For the text-containing cell, return its midpoint in (X, Y) coordinate format. 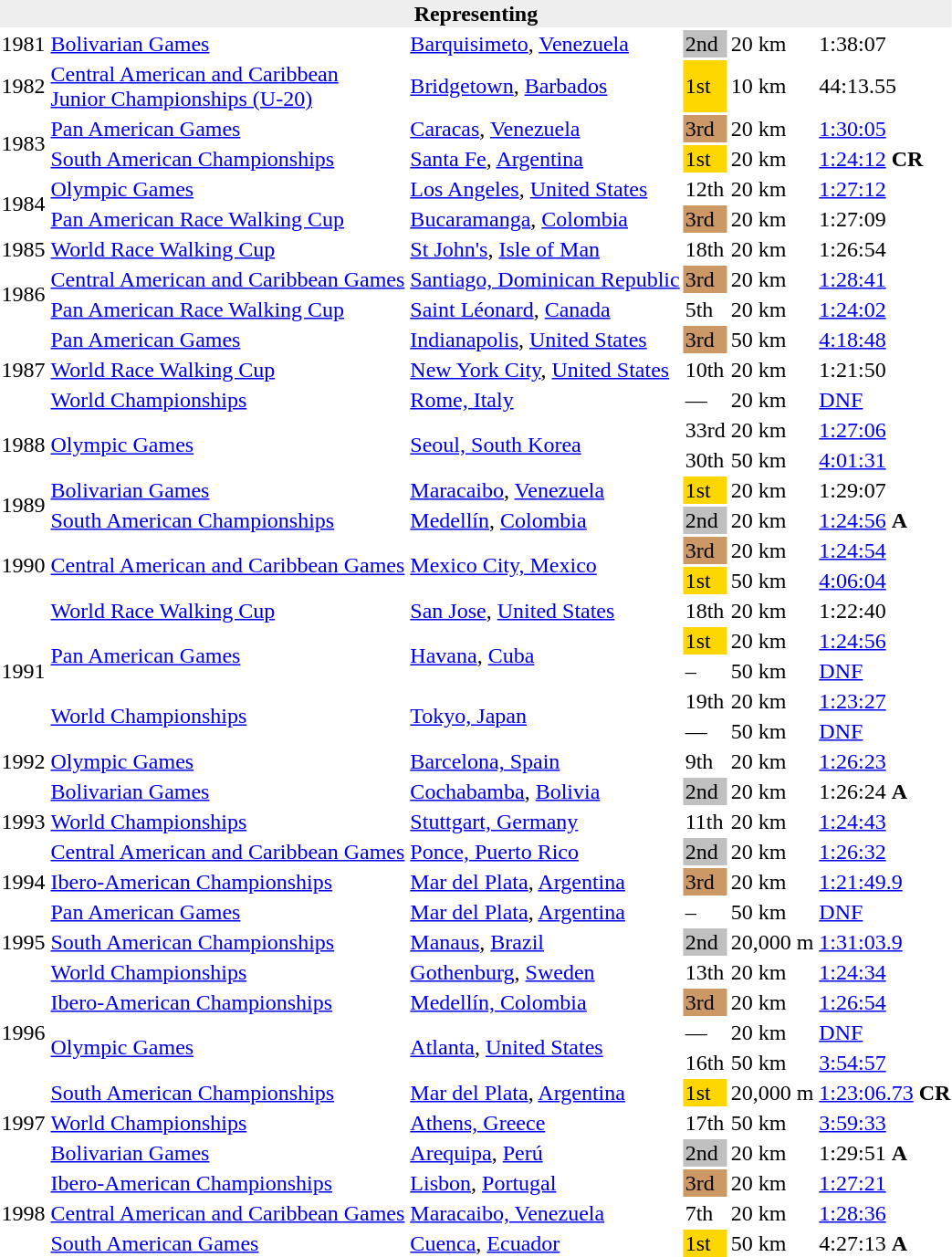
1982 (24, 86)
4:01:31 (885, 460)
1989 (24, 506)
1992 (24, 761)
1:24:02 (885, 309)
1983 (24, 144)
4:06:04 (885, 581)
1:30:05 (885, 129)
30th (705, 460)
17th (705, 1123)
1:24:56 A (885, 520)
Athens, Greece (545, 1123)
Santa Fe, Argentina (545, 159)
Santiago, Dominican Republic (545, 279)
Representing (476, 14)
10 km (772, 86)
Saint Léonard, Canada (545, 309)
1996 (24, 1032)
1:27:06 (885, 430)
1988 (24, 445)
1:24:54 (885, 550)
19th (705, 701)
1986 (24, 294)
Gothenburg, Sweden (545, 972)
1:24:12 CR (885, 159)
1984 (24, 204)
Ponce, Puerto Rico (545, 852)
1:24:43 (885, 822)
11th (705, 822)
1:23:06.73 CR (885, 1093)
Lisbon, Portugal (545, 1183)
1993 (24, 822)
4:18:48 (885, 340)
44:13.55 (885, 86)
Cuenca, Ecuador (545, 1243)
St John's, Isle of Man (545, 249)
1:26:24 A (885, 791)
9th (705, 761)
3:59:33 (885, 1123)
Atlanta, United States (545, 1048)
Indianapolis, United States (545, 340)
1995 (24, 942)
1987 (24, 370)
7th (705, 1213)
1:38:07 (885, 44)
1:29:51 A (885, 1153)
1:21:50 (885, 370)
Tokyo, Japan (545, 716)
1:28:41 (885, 279)
Central American and CaribbeanJunior Championships (U-20) (228, 86)
1:27:12 (885, 189)
1998 (24, 1213)
1:27:21 (885, 1183)
Manaus, Brazil (545, 942)
Arequipa, Perú (545, 1153)
3:54:57 (885, 1063)
12th (705, 189)
1:24:56 (885, 641)
1:21:49.9 (885, 882)
Los Angeles, United States (545, 189)
1:31:03.9 (885, 942)
1:27:09 (885, 219)
1997 (24, 1123)
1:23:27 (885, 701)
1994 (24, 882)
16th (705, 1063)
1:24:34 (885, 972)
1:28:36 (885, 1213)
10th (705, 370)
1:22:40 (885, 611)
Seoul, South Korea (545, 445)
4:27:13 A (885, 1243)
Havana, Cuba (545, 655)
New York City, United States (545, 370)
Mexico City, Mexico (545, 566)
Barquisimeto, Venezuela (545, 44)
1985 (24, 249)
1:29:07 (885, 490)
Cochabamba, Bolivia (545, 791)
1991 (24, 671)
Caracas, Venezuela (545, 129)
San Jose, United States (545, 611)
1:26:32 (885, 852)
Stuttgart, Germany (545, 822)
1990 (24, 566)
33rd (705, 430)
Bridgetown, Barbados (545, 86)
Bucaramanga, Colombia (545, 219)
5th (705, 309)
Barcelona, Spain (545, 761)
Rome, Italy (545, 400)
South American Games (228, 1243)
13th (705, 972)
1981 (24, 44)
1:26:23 (885, 761)
